Locate the cell with the specified text and output its (x, y) center coordinate. 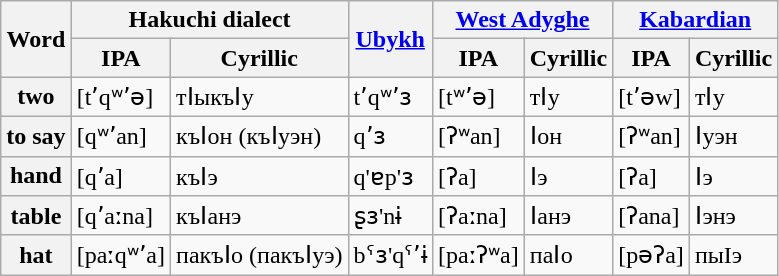
bˤɜ'qˤʼɨ (390, 255)
qʼɜ (390, 136)
Ӏанэ (568, 216)
[ʔaːna] (478, 216)
[paːʔʷa] (478, 255)
[qʷʼan] (120, 136)
[ʔana] (652, 216)
[qʼaːna] (120, 216)
Kabardian (696, 20)
Hakuchi dialect (210, 20)
къӀанэ (260, 216)
[tʷʼə] (478, 97)
Word (36, 39)
Ӏуэн (733, 136)
паӀо (568, 255)
ʂɜ'nɨ (390, 216)
[qʼa] (120, 176)
to say (36, 136)
hat (36, 255)
West Adyghe (522, 20)
Ӏэнэ (733, 216)
пакъӀо (пакъӀуэ) (260, 255)
table (36, 216)
hand (36, 176)
q'ɐp'ɜ (390, 176)
[pəʔa] (652, 255)
tʼqʷʼɜ (390, 97)
two (36, 97)
къӀэ (260, 176)
[tʼəw] (652, 97)
пыIэ (733, 255)
къӀон (къӀуэн) (260, 136)
тӀыкъӀу (260, 97)
[tʼqʷʼə] (120, 97)
Ubykh (390, 39)
[paːqʷʼa] (120, 255)
Ӏон (568, 136)
